Detect which cell encompasses the target text, then output its (X, Y) center coordinate. 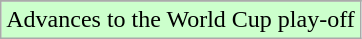
Advances to the World Cup play-off (181, 20)
